Locate the cell with the specified text and output its [X, Y] center coordinate. 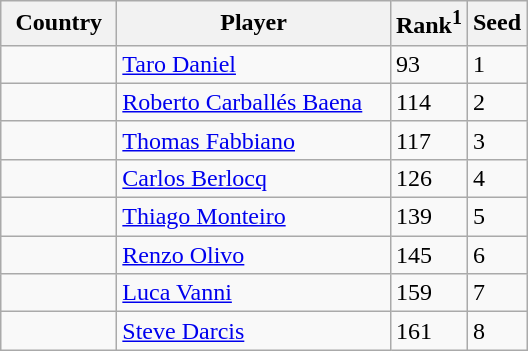
Carlos Berlocq [254, 178]
114 [428, 102]
Rank1 [428, 24]
Renzo Olivo [254, 255]
5 [496, 217]
7 [496, 293]
2 [496, 102]
Thomas Fabbiano [254, 140]
4 [496, 178]
Taro Daniel [254, 64]
Player [254, 24]
145 [428, 255]
Roberto Carballés Baena [254, 102]
159 [428, 293]
Thiago Monteiro [254, 217]
Luca Vanni [254, 293]
93 [428, 64]
117 [428, 140]
Steve Darcis [254, 331]
6 [496, 255]
161 [428, 331]
Seed [496, 24]
3 [496, 140]
Country [59, 24]
1 [496, 64]
126 [428, 178]
8 [496, 331]
139 [428, 217]
